Output the [X, Y] coordinate of the center of the cell containing the given text.  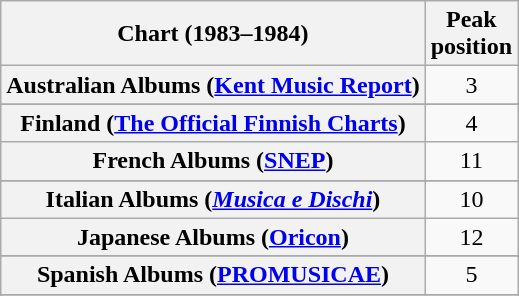
Chart (1983–1984) [213, 34]
Japanese Albums (Oricon) [213, 237]
Italian Albums (Musica e Dischi) [213, 199]
Peakposition [471, 34]
5 [471, 275]
Spanish Albums (PROMUSICAE) [213, 275]
12 [471, 237]
3 [471, 85]
Finland (The Official Finnish Charts) [213, 123]
4 [471, 123]
French Albums (SNEP) [213, 161]
Australian Albums (Kent Music Report) [213, 85]
10 [471, 199]
11 [471, 161]
